Provide the [x, y] coordinate of the cell's center where the given text is located.  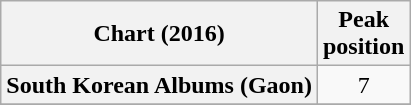
Chart (2016) [160, 34]
Peakposition [363, 34]
7 [363, 85]
South Korean Albums (Gaon) [160, 85]
